Scan for the cell matching the given text and deliver its [x, y] coordinate at center. 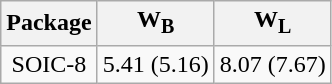
5.41 (5.16) [156, 64]
SOIC-8 [49, 64]
Package [49, 23]
WL [272, 23]
8.07 (7.67) [272, 64]
WB [156, 23]
